From the cell containing the given text, extract its center point as [X, Y] coordinate. 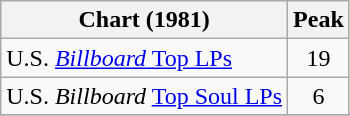
19 [319, 58]
6 [319, 96]
U.S. Billboard Top LPs [144, 58]
U.S. Billboard Top Soul LPs [144, 96]
Chart (1981) [144, 20]
Peak [319, 20]
